Pinpoint the cell where the given text exists, returning its [X, Y] midpoint coordinate. 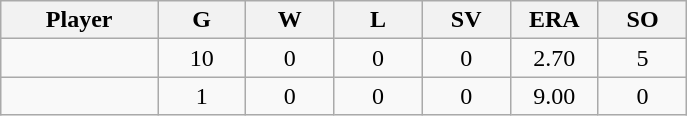
2.70 [554, 58]
G [202, 20]
L [378, 20]
5 [642, 58]
10 [202, 58]
ERA [554, 20]
Player [80, 20]
SO [642, 20]
9.00 [554, 96]
1 [202, 96]
W [290, 20]
SV [466, 20]
